Scan for the cell matching the given text and deliver its [x, y] coordinate at center. 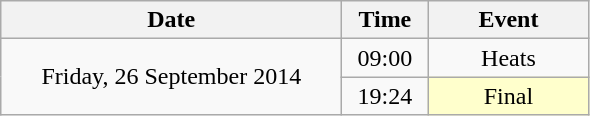
Final [508, 96]
Friday, 26 September 2014 [172, 77]
Event [508, 20]
Heats [508, 58]
Date [172, 20]
09:00 [385, 58]
19:24 [385, 96]
Time [385, 20]
